Output the [X, Y] coordinate of the center of the cell containing the given text.  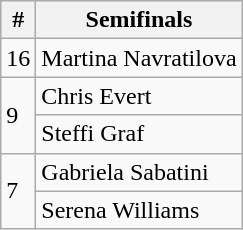
# [18, 20]
Steffi Graf [139, 134]
9 [18, 115]
Semifinals [139, 20]
Chris Evert [139, 96]
7 [18, 191]
Serena Williams [139, 210]
16 [18, 58]
Gabriela Sabatini [139, 172]
Martina Navratilova [139, 58]
